Provide the [X, Y] coordinate of the cell's center where the given text is located.  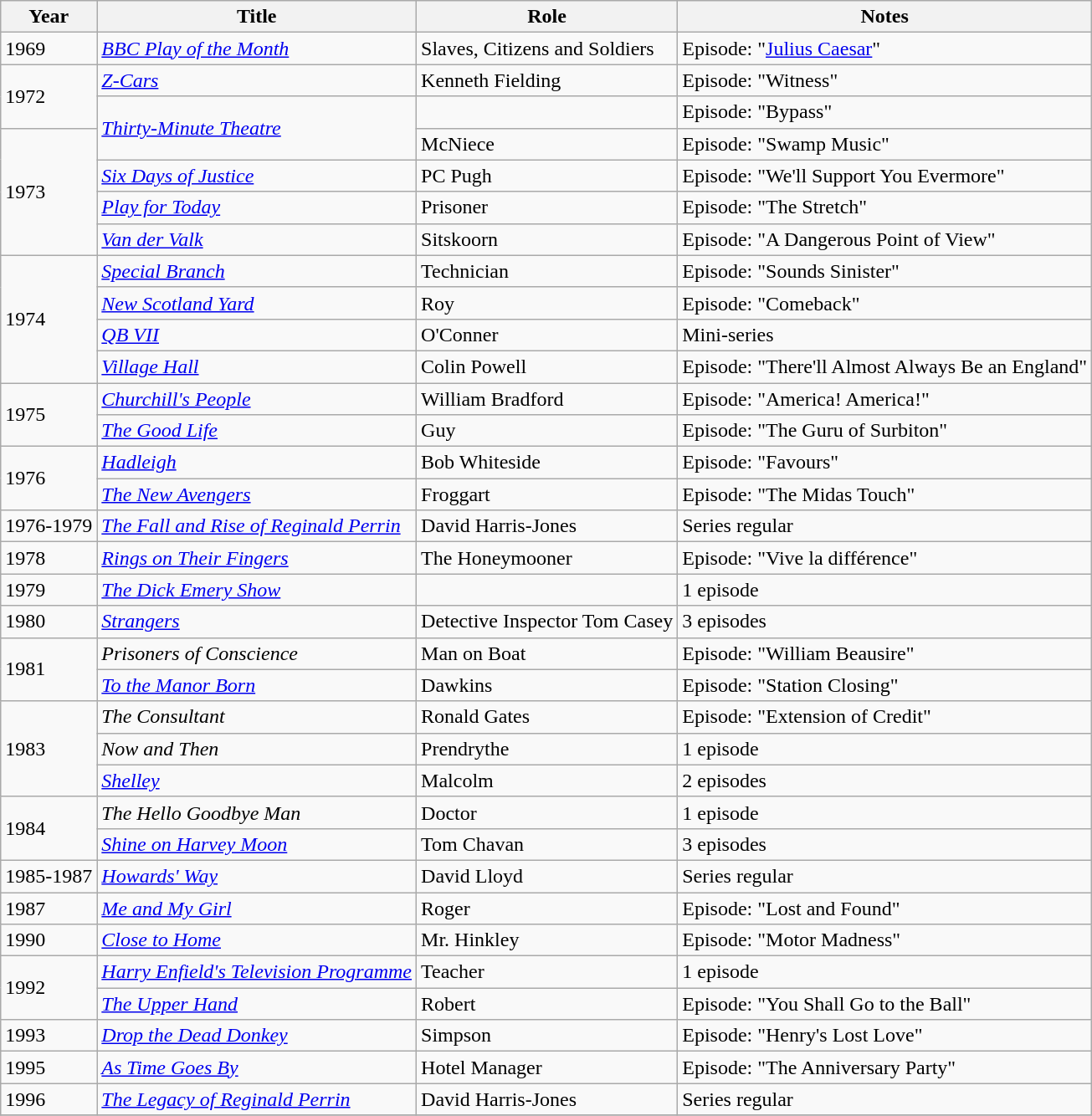
Episode: "Henry's Lost Love" [885, 1036]
Episode: "William Beausire" [885, 653]
O'Conner [547, 335]
Harry Enfield's Television Programme [257, 972]
Episode: "You Shall Go to the Ball" [885, 1004]
Prisoner [547, 207]
Special Branch [257, 271]
Mini-series [885, 335]
Now and Then [257, 749]
As Time Goes By [257, 1067]
Episode: "The Stretch" [885, 207]
Man on Boat [547, 653]
Me and My Girl [257, 908]
Strangers [257, 622]
1975 [49, 415]
Shine on Harvey Moon [257, 844]
Prendrythe [547, 749]
1969 [49, 49]
1995 [49, 1067]
1993 [49, 1036]
Malcolm [547, 781]
Roy [547, 303]
Rings on Their Fingers [257, 558]
Hotel Manager [547, 1067]
1978 [49, 558]
Drop the Dead Donkey [257, 1036]
William Bradford [547, 399]
The Hello Goodbye Man [257, 812]
New Scotland Yard [257, 303]
Thirty-Minute Theatre [257, 128]
1979 [49, 590]
1976-1979 [49, 526]
Episode: "Comeback" [885, 303]
1983 [49, 749]
Close to Home [257, 940]
Shelley [257, 781]
Simpson [547, 1036]
Episode: "America! America!" [885, 399]
To the Manor Born [257, 685]
2 episodes [885, 781]
Episode: "There'll Almost Always Be an England" [885, 366]
Roger [547, 908]
1981 [49, 669]
Episode: "A Dangerous Point of View" [885, 239]
1990 [49, 940]
Episode: "Lost and Found" [885, 908]
Episode: "The Midas Touch" [885, 494]
The Dick Emery Show [257, 590]
Episode: "Julius Caesar" [885, 49]
1992 [49, 988]
Dawkins [547, 685]
Notes [885, 17]
Mr. Hinkley [547, 940]
The Honeymooner [547, 558]
1984 [49, 828]
Ronald Gates [547, 717]
1985-1987 [49, 876]
Year [49, 17]
Colin Powell [547, 366]
Hadleigh [257, 463]
Episode: "Sounds Sinister" [885, 271]
McNiece [547, 144]
Episode: "Favours" [885, 463]
Episode: "Swamp Music" [885, 144]
Teacher [547, 972]
Churchill's People [257, 399]
The Consultant [257, 717]
1972 [49, 96]
Doctor [547, 812]
The Upper Hand [257, 1004]
The Good Life [257, 431]
Episode: "Witness" [885, 80]
Sitskoorn [547, 239]
Z-Cars [257, 80]
Episode: "Motor Madness" [885, 940]
BBC Play of the Month [257, 49]
The Fall and Rise of Reginald Perrin [257, 526]
Episode: "The Anniversary Party" [885, 1067]
1974 [49, 319]
Van der Valk [257, 239]
Bob Whiteside [547, 463]
Role [547, 17]
Froggart [547, 494]
Village Hall [257, 366]
Tom Chavan [547, 844]
Robert [547, 1004]
PC Pugh [547, 176]
1996 [49, 1099]
Slaves, Citizens and Soldiers [547, 49]
1973 [49, 192]
Episode: "We'll Support You Evermore" [885, 176]
The New Avengers [257, 494]
QB VII [257, 335]
Play for Today [257, 207]
The Legacy of Reginald Perrin [257, 1099]
Technician [547, 271]
Guy [547, 431]
Episode: "The Guru of Surbiton" [885, 431]
Title [257, 17]
Prisoners of Conscience [257, 653]
1987 [49, 908]
Episode: "Vive la différence" [885, 558]
1976 [49, 479]
Episode: "Extension of Credit" [885, 717]
1980 [49, 622]
Six Days of Justice [257, 176]
Howards' Way [257, 876]
Detective Inspector Tom Casey [547, 622]
David Lloyd [547, 876]
Episode: "Bypass" [885, 112]
Kenneth Fielding [547, 80]
Episode: "Station Closing" [885, 685]
